Capture the cell that displays the provided text and extract its [X, Y] central coordinate. 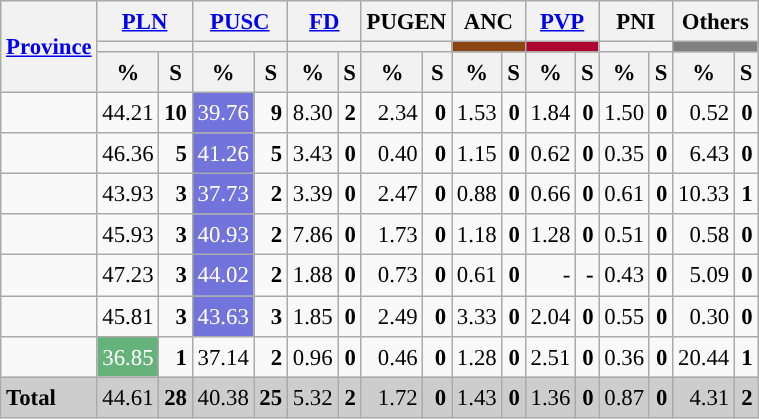
9 [270, 114]
25 [270, 398]
36.85 [128, 356]
0.30 [704, 316]
3.43 [312, 154]
0.66 [550, 194]
0.51 [624, 234]
3.39 [312, 194]
2.51 [550, 356]
7.86 [312, 234]
FD [324, 22]
PVP [562, 22]
43.63 [223, 316]
45.81 [128, 316]
0.73 [392, 276]
1.15 [477, 154]
0.52 [704, 114]
Province [49, 47]
2.34 [392, 114]
0.40 [392, 154]
1.18 [477, 234]
0.96 [312, 356]
0.43 [624, 276]
1.84 [550, 114]
0.46 [392, 356]
39.76 [223, 114]
37.73 [223, 194]
8.30 [312, 114]
0.35 [624, 154]
0.36 [624, 356]
0.62 [550, 154]
4.31 [704, 398]
10.33 [704, 194]
10 [176, 114]
0.88 [477, 194]
5.09 [704, 276]
47.23 [128, 276]
1.43 [477, 398]
1.88 [312, 276]
ANC [489, 22]
1.85 [312, 316]
46.36 [128, 154]
1.73 [392, 234]
28 [176, 398]
PUSC [240, 22]
20.44 [704, 356]
PNI [636, 22]
2.04 [550, 316]
0.87 [624, 398]
0.55 [624, 316]
2.47 [392, 194]
6.43 [704, 154]
PLN [144, 22]
37.14 [223, 356]
0.58 [704, 234]
3.33 [477, 316]
2.49 [392, 316]
5.32 [312, 398]
1.72 [392, 398]
1.36 [550, 398]
Total [49, 398]
41.26 [223, 154]
45.93 [128, 234]
40.38 [223, 398]
1.50 [624, 114]
PUGEN [406, 22]
Others [716, 22]
44.61 [128, 398]
40.93 [223, 234]
44.02 [223, 276]
44.21 [128, 114]
1.53 [477, 114]
43.93 [128, 194]
